Scan for the cell matching the given text and deliver its [X, Y] coordinate at center. 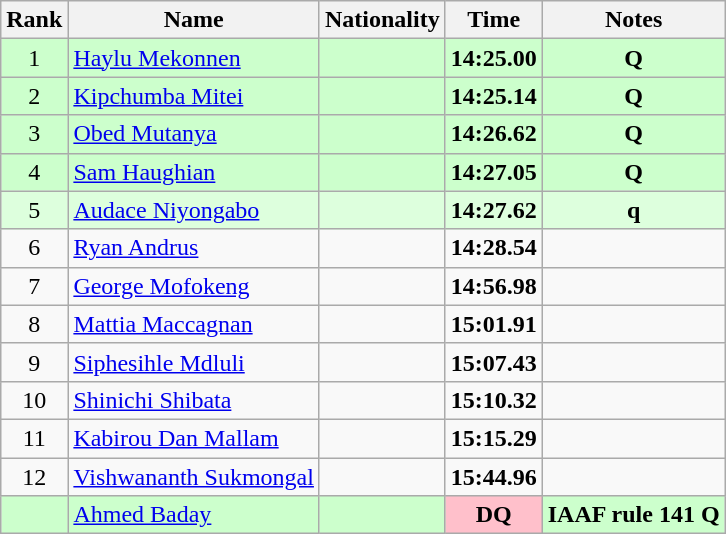
12 [34, 477]
Rank [34, 20]
7 [34, 286]
Audace Niyongabo [194, 210]
14:25.14 [494, 96]
15:15.29 [494, 438]
Time [494, 20]
5 [34, 210]
4 [34, 172]
14:26.62 [494, 134]
Obed Mutanya [194, 134]
15:01.91 [494, 324]
Notes [634, 20]
George Mofokeng [194, 286]
15:44.96 [494, 477]
Mattia Maccagnan [194, 324]
DQ [494, 515]
IAAF rule 141 Q [634, 515]
15:07.43 [494, 362]
Ahmed Baday [194, 515]
1 [34, 58]
9 [34, 362]
14:27.62 [494, 210]
Name [194, 20]
Shinichi Shibata [194, 400]
14:25.00 [494, 58]
15:10.32 [494, 400]
14:56.98 [494, 286]
14:28.54 [494, 248]
Kipchumba Mitei [194, 96]
2 [34, 96]
Ryan Andrus [194, 248]
11 [34, 438]
q [634, 210]
14:27.05 [494, 172]
3 [34, 134]
Nationality [382, 20]
10 [34, 400]
Vishwananth Sukmongal [194, 477]
Sam Haughian [194, 172]
Siphesihle Mdluli [194, 362]
8 [34, 324]
Haylu Mekonnen [194, 58]
Kabirou Dan Mallam [194, 438]
6 [34, 248]
